Return (X, Y) of the center of cell containing provided text 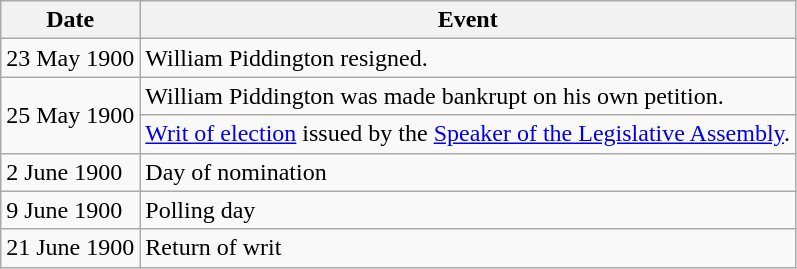
21 June 1900 (70, 248)
Writ of election issued by the Speaker of the Legislative Assembly. (468, 134)
Return of writ (468, 248)
William Piddington was made bankrupt on his own petition. (468, 96)
2 June 1900 (70, 172)
25 May 1900 (70, 115)
Day of nomination (468, 172)
Polling day (468, 210)
9 June 1900 (70, 210)
Event (468, 20)
William Piddington resigned. (468, 58)
Date (70, 20)
23 May 1900 (70, 58)
